Identify which cell holds the provided text, then report its [x, y] central coordinate. 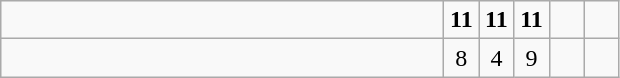
8 [462, 58]
9 [532, 58]
4 [496, 58]
